Return (x, y) of the center of cell containing provided text 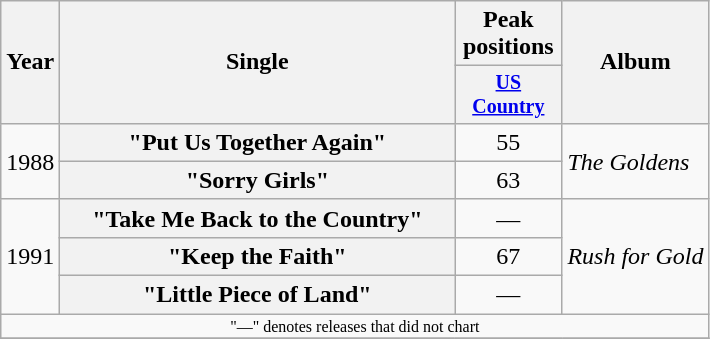
The Goldens (636, 161)
67 (508, 256)
Peak positions (508, 34)
US Country (508, 94)
"Put Us Together Again" (258, 142)
"Take Me Back to the Country" (258, 218)
63 (508, 180)
Rush for Gold (636, 256)
Single (258, 62)
"Keep the Faith" (258, 256)
1988 (30, 161)
1991 (30, 256)
"—" denotes releases that did not chart (355, 326)
"Little Piece of Land" (258, 295)
Year (30, 62)
"Sorry Girls" (258, 180)
Album (636, 62)
55 (508, 142)
